Output the (X, Y) coordinate of the center of the cell containing the given text.  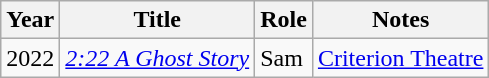
Criterion Theatre (400, 58)
2022 (30, 58)
Role (284, 20)
Notes (400, 20)
Sam (284, 58)
2:22 A Ghost Story (158, 58)
Year (30, 20)
Title (158, 20)
